Search for the cell housing the specified text and yield its (X, Y) center coordinate. 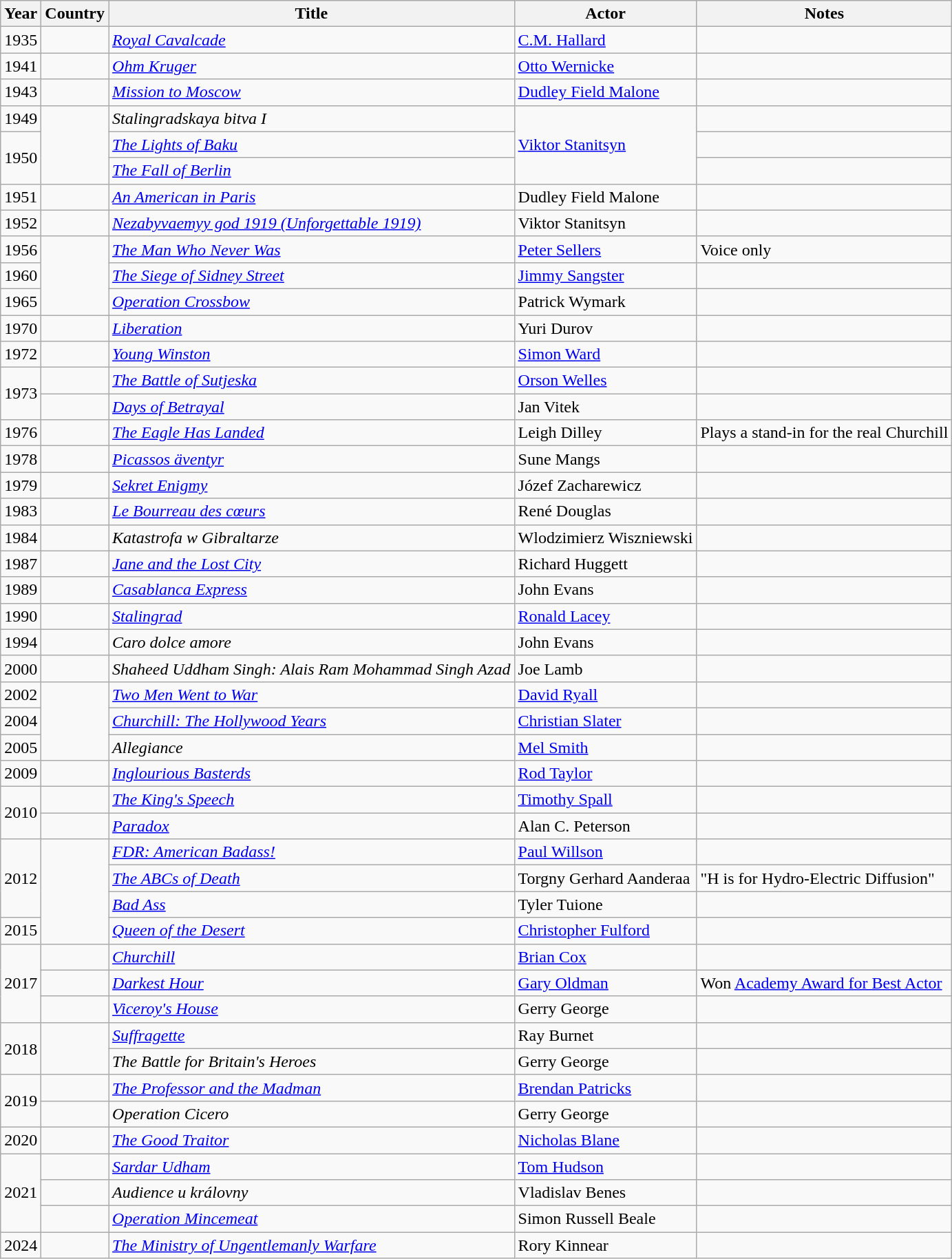
2004 (21, 721)
2017 (21, 983)
Bad Ass (311, 904)
Brendan Patricks (606, 1088)
Two Men Went to War (311, 695)
1970 (21, 328)
1984 (21, 538)
Katastrofa w Gibraltarze (311, 538)
Christian Slater (606, 721)
Queen of the Desert (311, 931)
Jane and the Lost City (311, 564)
2019 (21, 1101)
Jan Vitek (606, 407)
2010 (21, 813)
Paradox (311, 826)
Richard Huggett (606, 564)
Operation Cicero (311, 1114)
Gary Oldman (606, 983)
Jimmy Sangster (606, 275)
2009 (21, 774)
Ohm Kruger (311, 66)
FDR: American Badass! (311, 852)
Tyler Tuione (606, 904)
Operation Mincemeat (311, 1219)
The Battle for Britain's Heroes (311, 1061)
Stalingradskaya bitva I (311, 118)
Voice only (825, 249)
Viceroy's House (311, 1009)
Won Academy Award for Best Actor (825, 983)
The Good Traitor (311, 1140)
1976 (21, 433)
Churchill: The Hollywood Years (311, 721)
2021 (21, 1193)
Simon Ward (606, 355)
Operation Crossbow (311, 301)
1943 (21, 92)
Orson Welles (606, 381)
1950 (21, 158)
Liberation (311, 328)
The Siege of Sidney Street (311, 275)
The Battle of Sutjeska (311, 381)
David Ryall (606, 695)
The Professor and the Madman (311, 1088)
2002 (21, 695)
1994 (21, 642)
2005 (21, 747)
Country (75, 14)
Le Bourreau des cœurs (311, 511)
Ray Burnet (606, 1035)
Churchill (311, 957)
2024 (21, 1245)
Joe Lamb (606, 668)
Wlodzimierz Wiszniewski (606, 538)
Rory Kinnear (606, 1245)
The Ministry of Ungentlemanly Warfare (311, 1245)
1952 (21, 223)
Darkest Hour (311, 983)
1973 (21, 394)
2018 (21, 1048)
Rod Taylor (606, 774)
Caro dolce amore (311, 642)
1935 (21, 40)
Nicholas Blane (606, 1140)
1960 (21, 275)
Patrick Wymark (606, 301)
Alan C. Peterson (606, 826)
Mel Smith (606, 747)
1987 (21, 564)
Józef Zacharewicz (606, 485)
Simon Russell Beale (606, 1219)
An American in Paris (311, 197)
Plays a stand-in for the real Churchill (825, 433)
Young Winston (311, 355)
"H is for Hydro-Electric Diffusion" (825, 878)
Paul Willson (606, 852)
Audience u královny (311, 1193)
1983 (21, 511)
Royal Cavalcade (311, 40)
1990 (21, 616)
Sekret Enigmy (311, 485)
2020 (21, 1140)
1956 (21, 249)
Yuri Durov (606, 328)
The Man Who Never Was (311, 249)
Otto Wernicke (606, 66)
The King's Speech (311, 800)
Casablanca Express (311, 590)
Days of Betrayal (311, 407)
Nezabyvaemyy god 1919 (Unforgettable 1919) (311, 223)
C.M. Hallard (606, 40)
Notes (825, 14)
Christopher Fulford (606, 931)
1949 (21, 118)
René Douglas (606, 511)
1989 (21, 590)
The Fall of Berlin (311, 171)
Timothy Spall (606, 800)
Leigh Dilley (606, 433)
Shaheed Uddham Singh: Alais Ram Mohammad Singh Azad (311, 668)
Mission to Moscow (311, 92)
Sune Mangs (606, 459)
Brian Cox (606, 957)
1965 (21, 301)
Inglourious Basterds (311, 774)
Vladislav Benes (606, 1193)
2015 (21, 931)
Suffragette (311, 1035)
2000 (21, 668)
Ronald Lacey (606, 616)
1979 (21, 485)
1972 (21, 355)
Tom Hudson (606, 1167)
1951 (21, 197)
Allegiance (311, 747)
Torgny Gerhard Aanderaa (606, 878)
Year (21, 14)
2012 (21, 878)
The Lights of Baku (311, 145)
The Eagle Has Landed (311, 433)
Peter Sellers (606, 249)
Title (311, 14)
1941 (21, 66)
Stalingrad (311, 616)
The ABCs of Death (311, 878)
1978 (21, 459)
Actor (606, 14)
Sardar Udham (311, 1167)
Picassos äventyr (311, 459)
